Return [x, y] of the center of cell containing provided text 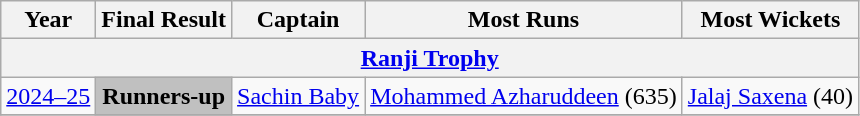
Jalaj Saxena (40) [770, 96]
Mohammed Azharuddeen (635) [524, 96]
Sachin Baby [298, 96]
Year [48, 20]
Runners-up [164, 96]
2024–25 [48, 96]
Final Result [164, 20]
Most Wickets [770, 20]
Ranji Trophy [430, 58]
Captain [298, 20]
Most Runs [524, 20]
